From the cell containing the given text, extract its center point as (X, Y) coordinate. 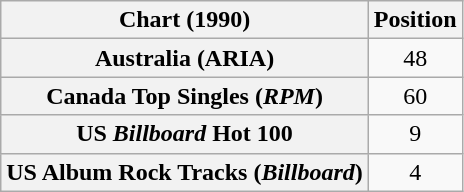
US Album Rock Tracks (Billboard) (185, 172)
4 (415, 172)
Chart (1990) (185, 20)
US Billboard Hot 100 (185, 134)
Canada Top Singles (RPM) (185, 96)
48 (415, 58)
9 (415, 134)
60 (415, 96)
Position (415, 20)
Australia (ARIA) (185, 58)
